Return (X, Y) of the center of cell containing provided text 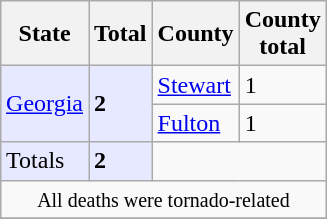
County (196, 34)
Georgia (45, 104)
Fulton (196, 123)
Countytotal (282, 34)
All deaths were tornado-related (164, 199)
Total (121, 34)
Totals (45, 161)
State (45, 34)
Stewart (196, 85)
